Determine the [X, Y] coordinate at the center of the cell enclosing the given text.  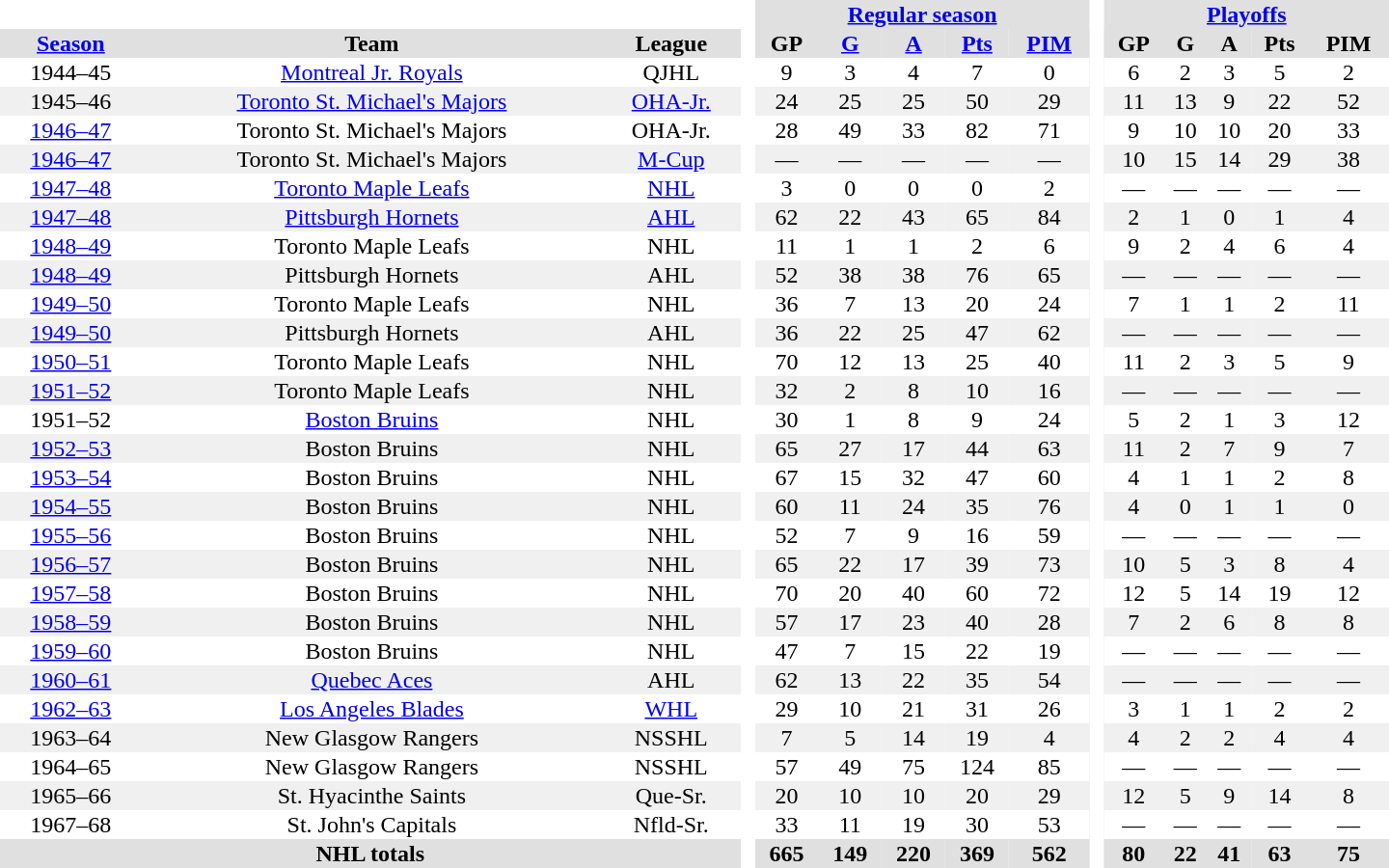
1944–45 [71, 72]
NHL totals [370, 854]
M-Cup [671, 159]
1954–55 [71, 506]
League [671, 43]
26 [1049, 709]
41 [1230, 854]
1959–60 [71, 651]
Season [71, 43]
Team [372, 43]
220 [913, 854]
21 [913, 709]
St. Hyacinthe Saints [372, 796]
44 [977, 448]
1952–53 [71, 448]
QJHL [671, 72]
Playoffs [1246, 14]
Nfld-Sr. [671, 825]
1957–58 [71, 593]
1967–68 [71, 825]
1956–57 [71, 564]
369 [977, 854]
665 [787, 854]
Quebec Aces [372, 680]
85 [1049, 767]
St. John's Capitals [372, 825]
149 [850, 854]
1964–65 [71, 767]
562 [1049, 854]
27 [850, 448]
39 [977, 564]
82 [977, 130]
80 [1134, 854]
59 [1049, 535]
1960–61 [71, 680]
WHL [671, 709]
Que-Sr. [671, 796]
1963–64 [71, 738]
Los Angeles Blades [372, 709]
Montreal Jr. Royals [372, 72]
1965–66 [71, 796]
71 [1049, 130]
1950–51 [71, 362]
124 [977, 767]
67 [787, 477]
1953–54 [71, 477]
1962–63 [71, 709]
23 [913, 622]
73 [1049, 564]
54 [1049, 680]
53 [1049, 825]
1955–56 [71, 535]
72 [1049, 593]
31 [977, 709]
50 [977, 101]
1945–46 [71, 101]
43 [913, 217]
Regular season [922, 14]
1958–59 [71, 622]
84 [1049, 217]
